Scan for the cell matching the given text and deliver its [x, y] coordinate at center. 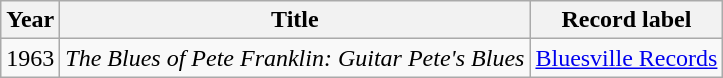
Bluesville Records [626, 58]
Title [295, 20]
Record label [626, 20]
1963 [30, 58]
The Blues of Pete Franklin: Guitar Pete's Blues [295, 58]
Year [30, 20]
